Return [X, Y] of the center of cell containing provided text 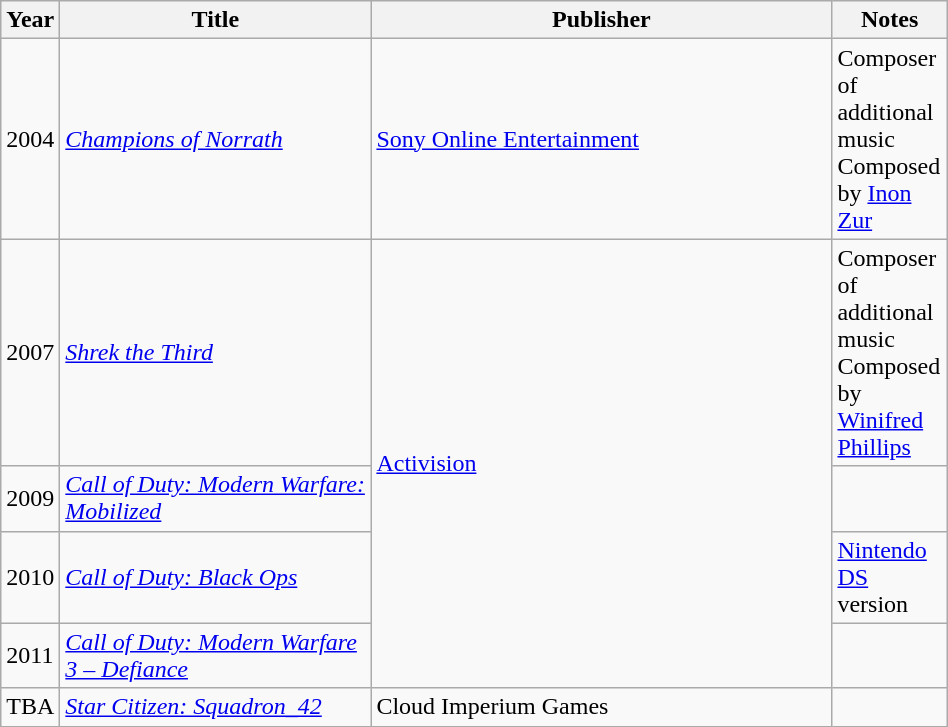
Composer of additional musicComposed by Winifred Phillips [890, 352]
2009 [30, 498]
Nintendo DS version [890, 577]
Sony Online Entertainment [602, 139]
2011 [30, 656]
2010 [30, 577]
Composer of additional musicComposed by Inon Zur [890, 139]
Publisher [602, 20]
Activision [602, 464]
Shrek the Third [216, 352]
TBA [30, 707]
Call of Duty: Modern Warfare: Mobilized [216, 498]
Call of Duty: Black Ops [216, 577]
2004 [30, 139]
Star Citizen: Squadron_42 [216, 707]
Title [216, 20]
Notes [890, 20]
Year [30, 20]
Cloud Imperium Games [602, 707]
Call of Duty: Modern Warfare 3 – Defiance [216, 656]
2007 [30, 352]
Champions of Norrath [216, 139]
